Provide the (x, y) coordinate of the cell's center where the given text is located.  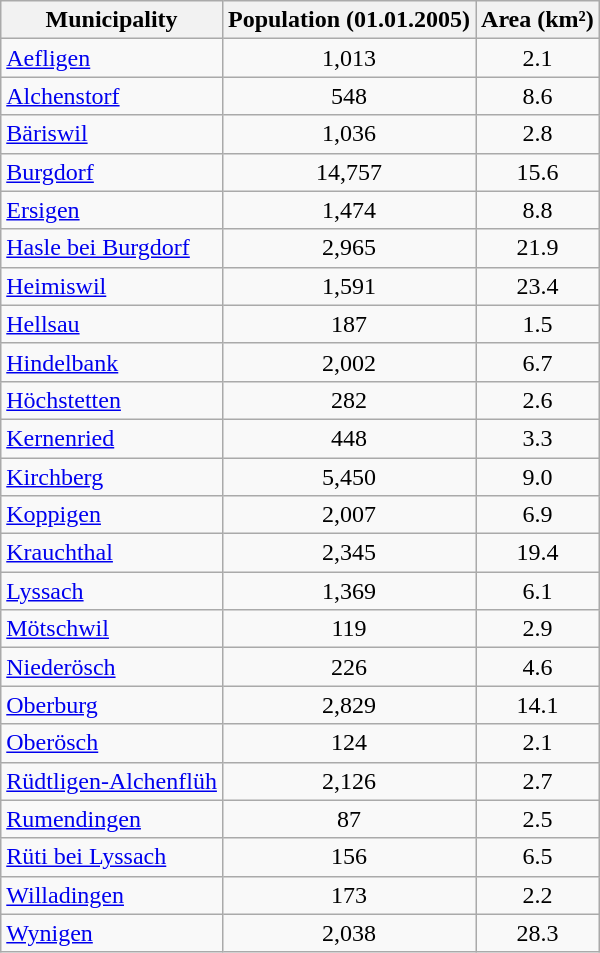
Lyssach (112, 591)
2.8 (538, 134)
1.5 (538, 324)
Hellsau (112, 324)
2.6 (538, 400)
2,007 (348, 515)
Area (km²) (538, 20)
Wynigen (112, 933)
6.5 (538, 857)
Bäriswil (112, 134)
282 (348, 400)
9.0 (538, 477)
1,591 (348, 286)
Alchenstorf (112, 96)
Burgdorf (112, 172)
14.1 (538, 705)
Aefligen (112, 58)
4.6 (538, 667)
Population (01.01.2005) (348, 20)
8.8 (538, 210)
6.7 (538, 362)
2,965 (348, 248)
Hasle bei Burgdorf (112, 248)
14,757 (348, 172)
Heimiswil (112, 286)
19.4 (538, 553)
2,002 (348, 362)
3.3 (538, 438)
1,474 (348, 210)
2,829 (348, 705)
21.9 (538, 248)
Oberösch (112, 743)
173 (348, 895)
1,036 (348, 134)
1,369 (348, 591)
548 (348, 96)
Kernenried (112, 438)
2.5 (538, 819)
119 (348, 629)
2.2 (538, 895)
Rumendingen (112, 819)
Rüti bei Lyssach (112, 857)
187 (348, 324)
Rüdtligen-Alchenflüh (112, 781)
156 (348, 857)
Kirchberg (112, 477)
6.1 (538, 591)
448 (348, 438)
Hindelbank (112, 362)
6.9 (538, 515)
Willadingen (112, 895)
8.6 (538, 96)
Höchstetten (112, 400)
28.3 (538, 933)
2,038 (348, 933)
Krauchthal (112, 553)
2,345 (348, 553)
2,126 (348, 781)
124 (348, 743)
15.6 (538, 172)
Koppigen (112, 515)
1,013 (348, 58)
5,450 (348, 477)
87 (348, 819)
2.9 (538, 629)
2.7 (538, 781)
Niederösch (112, 667)
Ersigen (112, 210)
Oberburg (112, 705)
Mötschwil (112, 629)
Municipality (112, 20)
23.4 (538, 286)
226 (348, 667)
